From the cell containing the given text, extract its center point as (X, Y) coordinate. 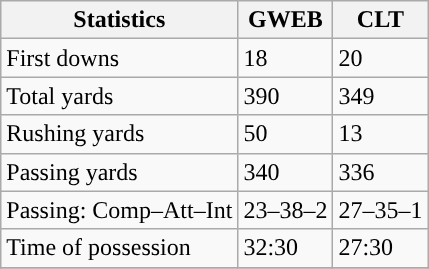
390 (286, 96)
Passing yards (120, 172)
27:30 (380, 248)
336 (380, 172)
32:30 (286, 248)
Time of possession (120, 248)
18 (286, 58)
First downs (120, 58)
Statistics (120, 20)
CLT (380, 20)
23–38–2 (286, 210)
340 (286, 172)
27–35–1 (380, 210)
13 (380, 134)
Total yards (120, 96)
Passing: Comp–Att–Int (120, 210)
GWEB (286, 20)
20 (380, 58)
50 (286, 134)
349 (380, 96)
Rushing yards (120, 134)
